Return the [X, Y] coordinate for the center point of the cell that contains the specified text.  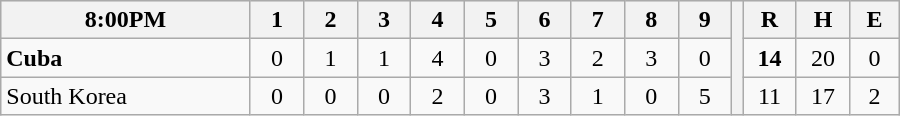
R [770, 20]
7 [598, 20]
20 [823, 58]
9 [704, 20]
14 [770, 58]
Cuba [126, 58]
E [874, 20]
6 [544, 20]
11 [770, 96]
8:00PM [126, 20]
South Korea [126, 96]
8 [652, 20]
17 [823, 96]
H [823, 20]
